Identify which cell holds the provided text, then report its (X, Y) central coordinate. 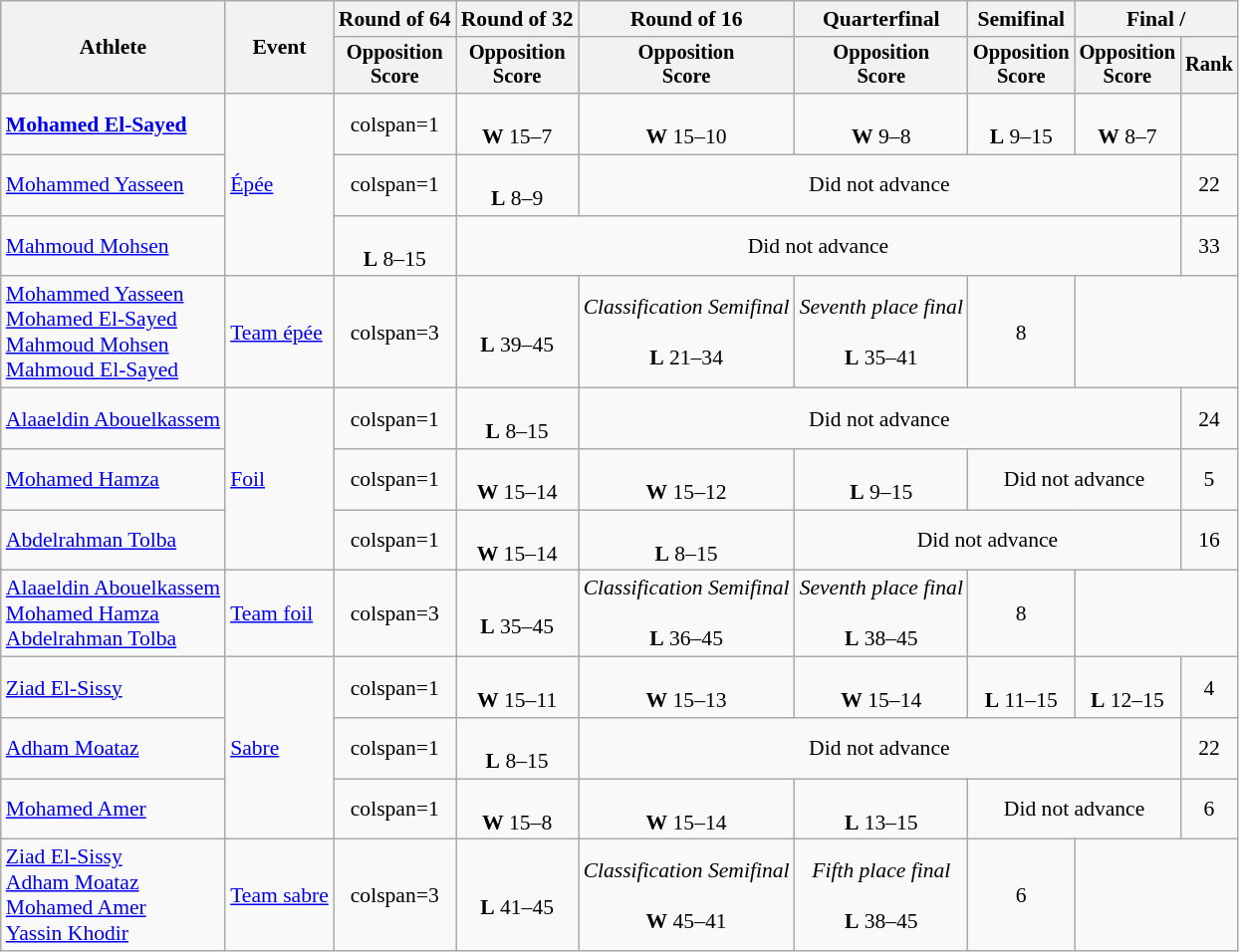
5 (1209, 480)
W 15–8 (518, 809)
16 (1209, 540)
Seventh place final L 35–41 (881, 333)
Final / (1156, 19)
W 15–12 (687, 480)
Seventh place final L 38–45 (881, 613)
Abdelrahman Tolba (114, 540)
Quarterfinal (881, 19)
Alaaeldin Abouelkassem (114, 418)
Classification Semifinal W 45–41 (687, 895)
W 15–11 (518, 687)
Alaaeldin AbouelkassemMohamed HamzaAbdelrahman Tolba (114, 613)
Mohamed Amer (114, 809)
Round of 16 (687, 19)
L 39–45 (518, 333)
Ziad El-SissyAdham MoatazMohamed AmerYassin Khodir (114, 895)
Team foil (279, 613)
Round of 64 (394, 19)
Adham Moataz (114, 749)
33 (1209, 247)
W 15–10 (687, 123)
L 8–9 (518, 185)
Mahmoud Mohsen (114, 247)
4 (1209, 687)
W 9–8 (881, 123)
Mohammed YasseenMohamed El-SayedMahmoud MohsenMahmoud El-Sayed (114, 333)
Team épée (279, 333)
W 8–7 (1127, 123)
L 13–15 (881, 809)
Event (279, 48)
Mohammed Yasseen (114, 185)
L 12–15 (1127, 687)
Foil (279, 480)
Team sabre (279, 895)
Round of 32 (518, 19)
L 11–15 (1022, 687)
Rank (1209, 66)
W 15–7 (518, 123)
Semifinal (1022, 19)
Mohamed El-Sayed (114, 123)
Mohamed Hamza (114, 480)
Sabre (279, 749)
W 15–13 (687, 687)
L 35–45 (518, 613)
Classification Semifinal L 21–34 (687, 333)
Ziad El-Sissy (114, 687)
24 (1209, 418)
Classification Semifinal L 36–45 (687, 613)
L 41–45 (518, 895)
Athlete (114, 48)
Fifth place final L 38–45 (881, 895)
Épée (279, 185)
